Determine the (X, Y) coordinate at the center of the cell enclosing the given text.  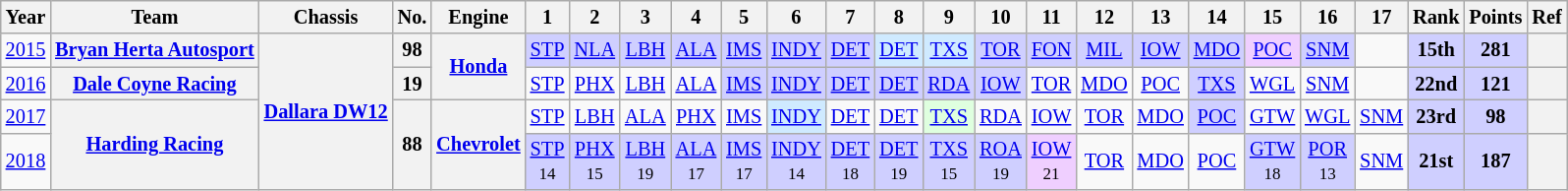
9 (949, 17)
IOW21 (1051, 161)
Dallara DW12 (326, 112)
121 (1495, 84)
Points (1495, 17)
12 (1104, 17)
Chevrolet (477, 144)
7 (851, 17)
6 (796, 17)
281 (1495, 50)
21st (1436, 161)
ALA17 (697, 161)
15th (1436, 50)
GTW18 (1272, 161)
16 (1327, 17)
Chassis (326, 17)
2 (594, 17)
FON (1051, 50)
MIL (1104, 50)
17 (1381, 17)
DET19 (898, 161)
Rank (1436, 17)
5 (744, 17)
2015 (26, 50)
ROA19 (1000, 161)
Team (154, 17)
23rd (1436, 116)
STP14 (548, 161)
19 (413, 84)
1 (548, 17)
4 (697, 17)
Engine (477, 17)
88 (413, 144)
NLA (594, 50)
POR13 (1327, 161)
187 (1495, 161)
INDY14 (796, 161)
GTW (1272, 116)
2017 (26, 116)
22nd (1436, 84)
Dale Coyne Racing (154, 84)
13 (1161, 17)
11 (1051, 17)
IMS17 (744, 161)
DET18 (851, 161)
Harding Racing (154, 144)
8 (898, 17)
Bryan Herta Autosport (154, 50)
10 (1000, 17)
3 (645, 17)
TXS15 (949, 161)
PHX15 (594, 161)
14 (1216, 17)
No. (413, 17)
Ref (1546, 17)
Honda (477, 67)
2016 (26, 84)
Year (26, 17)
2018 (26, 161)
LBH19 (645, 161)
15 (1272, 17)
